Output the [X, Y] coordinate of the center of the cell containing the given text.  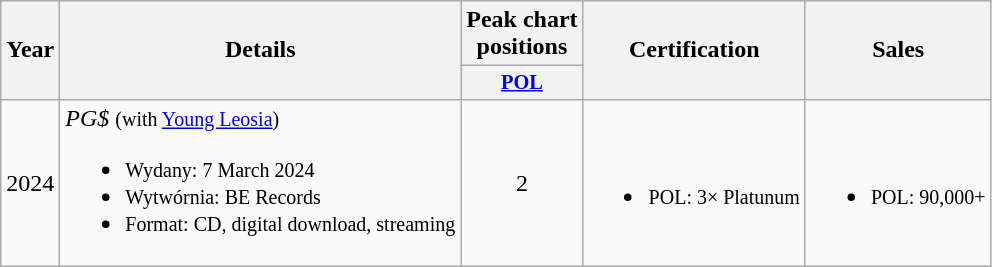
POL: 3× Platunum [694, 182]
POL: 90,000+ [898, 182]
Certification [694, 50]
Sales [898, 50]
Year [30, 50]
PG$ (with Young Leosia)Wydany: 7 March 2024Wytwórnia: BE RecordsFormat: CD, digital download, streaming [260, 182]
2 [522, 182]
POL [522, 83]
Details [260, 50]
Peak chartpositions [522, 34]
2024 [30, 182]
